Output the (X, Y) coordinate of the center of the cell containing the given text.  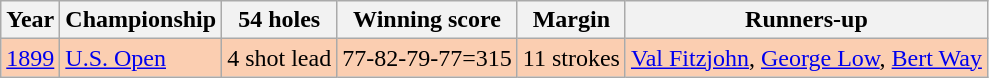
77-82-79-77=315 (428, 58)
1899 (30, 58)
U.S. Open (141, 58)
Margin (571, 20)
Year (30, 20)
4 shot lead (280, 58)
54 holes (280, 20)
Championship (141, 20)
Runners-up (806, 20)
Val Fitzjohn, George Low, Bert Way (806, 58)
Winning score (428, 20)
11 strokes (571, 58)
